Return the [x, y] coordinate for the center point of the cell that contains the specified text.  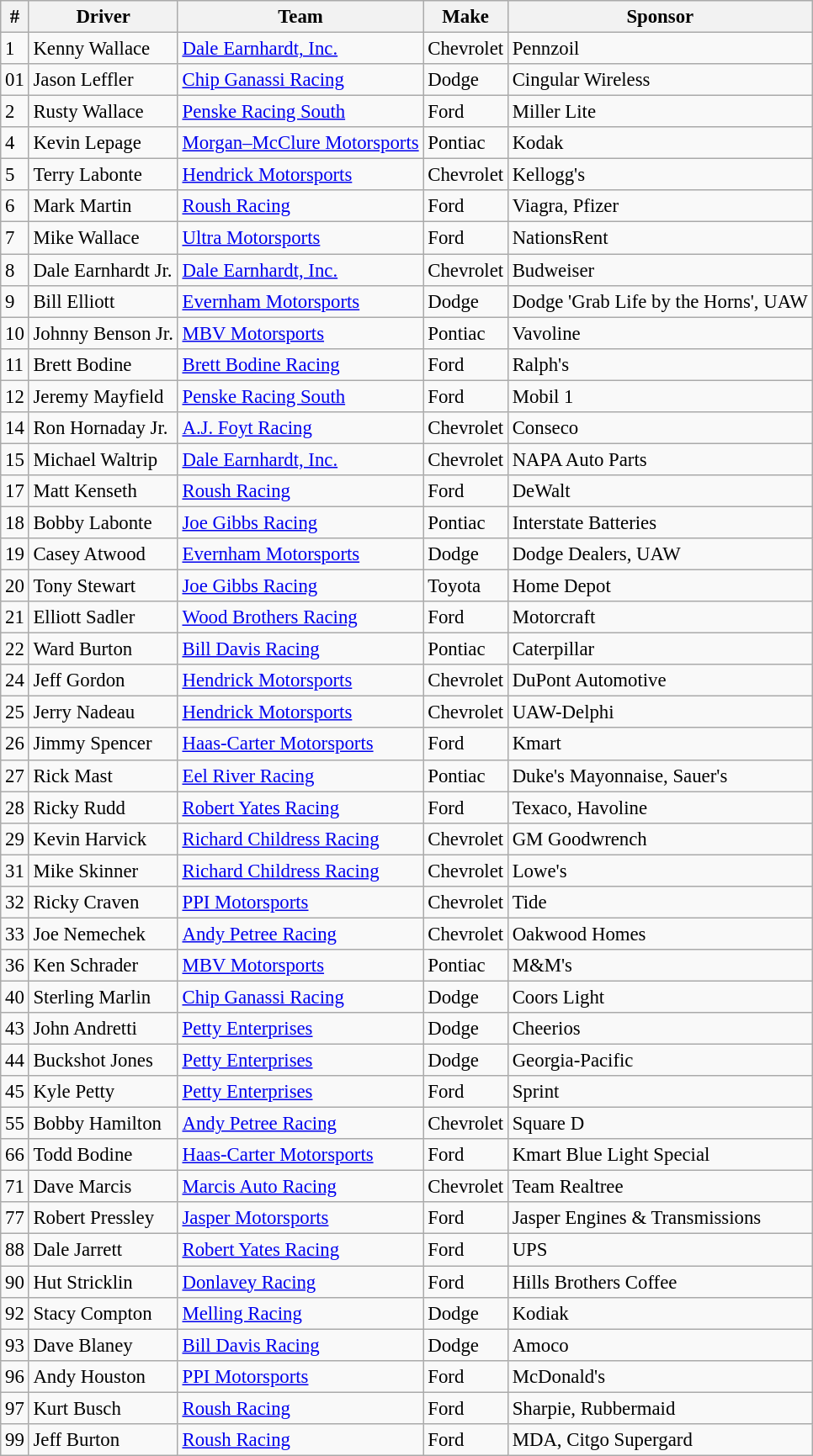
99 [15, 1440]
Michael Waltrip [103, 459]
14 [15, 428]
Terry Labonte [103, 175]
Morgan–McClure Motorsports [300, 143]
11 [15, 364]
18 [15, 522]
Kevin Lepage [103, 143]
Joe Nemechek [103, 934]
Johnny Benson Jr. [103, 333]
GM Goodwrench [660, 839]
Tide [660, 903]
Viagra, Pfizer [660, 206]
17 [15, 491]
Vavoline [660, 333]
90 [15, 1282]
Oakwood Homes [660, 934]
Dave Blaney [103, 1345]
McDonald's [660, 1376]
32 [15, 903]
66 [15, 1155]
88 [15, 1250]
Amoco [660, 1345]
Dale Earnhardt Jr. [103, 270]
Bill Elliott [103, 301]
Kevin Harvick [103, 839]
UPS [660, 1250]
Team Realtree [660, 1187]
Matt Kenseth [103, 491]
Jeff Gordon [103, 680]
96 [15, 1376]
29 [15, 839]
Rusty Wallace [103, 112]
Mike Skinner [103, 871]
Caterpillar [660, 649]
Robert Pressley [103, 1219]
5 [15, 175]
Cheerios [660, 1029]
UAW-Delphi [660, 712]
Motorcraft [660, 617]
77 [15, 1219]
Toyota [465, 586]
Jeremy Mayfield [103, 396]
71 [15, 1187]
Conseco [660, 428]
Ricky Rudd [103, 807]
55 [15, 1124]
Hills Brothers Coffee [660, 1282]
Kyle Petty [103, 1092]
Kellogg's [660, 175]
Ken Schrader [103, 966]
36 [15, 966]
Bobby Labonte [103, 522]
Dale Jarrett [103, 1250]
Kodak [660, 143]
8 [15, 270]
2 [15, 112]
Kurt Busch [103, 1408]
43 [15, 1029]
44 [15, 1061]
Bobby Hamilton [103, 1124]
Jason Leffler [103, 80]
Dave Marcis [103, 1187]
33 [15, 934]
M&M's [660, 966]
28 [15, 807]
A.J. Foyt Racing [300, 428]
Pennzoil [660, 49]
Make [465, 17]
6 [15, 206]
Donlavey Racing [300, 1282]
Mike Wallace [103, 238]
27 [15, 776]
97 [15, 1408]
Ultra Motorsports [300, 238]
DuPont Automotive [660, 680]
92 [15, 1313]
Sprint [660, 1092]
45 [15, 1092]
Sharpie, Rubbermaid [660, 1408]
40 [15, 997]
Ward Burton [103, 649]
Dodge Dealers, UAW [660, 554]
Mark Martin [103, 206]
20 [15, 586]
Wood Brothers Racing [300, 617]
Jasper Engines & Transmissions [660, 1219]
Kmart Blue Light Special [660, 1155]
26 [15, 744]
Duke's Mayonnaise, Sauer's [660, 776]
Kenny Wallace [103, 49]
Brett Bodine [103, 364]
Elliott Sadler [103, 617]
Team [300, 17]
Driver [103, 17]
Sterling Marlin [103, 997]
Dodge 'Grab Life by the Horns', UAW [660, 301]
Mobil 1 [660, 396]
Casey Atwood [103, 554]
1 [15, 49]
9 [15, 301]
NAPA Auto Parts [660, 459]
Ralph's [660, 364]
Texaco, Havoline [660, 807]
Ricky Craven [103, 903]
Brett Bodine Racing [300, 364]
Buckshot Jones [103, 1061]
Georgia-Pacific [660, 1061]
# [15, 17]
Stacy Compton [103, 1313]
Tony Stewart [103, 586]
Andy Houston [103, 1376]
24 [15, 680]
31 [15, 871]
MDA, Citgo Supergard [660, 1440]
Lowe's [660, 871]
Coors Light [660, 997]
Jeff Burton [103, 1440]
Square D [660, 1124]
John Andretti [103, 1029]
Eel River Racing [300, 776]
Todd Bodine [103, 1155]
7 [15, 238]
15 [15, 459]
Marcis Auto Racing [300, 1187]
Miller Lite [660, 112]
01 [15, 80]
Rick Mast [103, 776]
Kodiak [660, 1313]
DeWalt [660, 491]
4 [15, 143]
Ron Hornaday Jr. [103, 428]
Melling Racing [300, 1313]
Sponsor [660, 17]
12 [15, 396]
Interstate Batteries [660, 522]
Jerry Nadeau [103, 712]
22 [15, 649]
93 [15, 1345]
10 [15, 333]
21 [15, 617]
Hut Stricklin [103, 1282]
Budweiser [660, 270]
Jasper Motorsports [300, 1219]
Cingular Wireless [660, 80]
19 [15, 554]
NationsRent [660, 238]
Kmart [660, 744]
25 [15, 712]
Home Depot [660, 586]
Jimmy Spencer [103, 744]
